Determine the [x, y] coordinate at the center of the cell enclosing the given text.  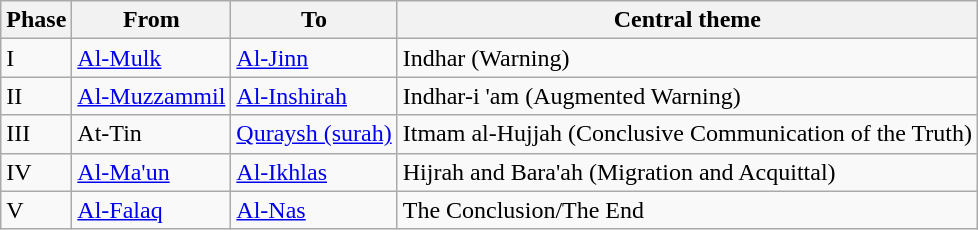
From [152, 20]
Indhar-i 'am (Augmented Warning) [687, 96]
Al-Jinn [314, 58]
Al-Ma'un [152, 172]
Phase [36, 20]
II [36, 96]
Itmam al-Hujjah (Conclusive Communication of the Truth) [687, 134]
Indhar (Warning) [687, 58]
III [36, 134]
Al-Mulk [152, 58]
I [36, 58]
At-Tin [152, 134]
Al-Inshirah [314, 96]
Al-Ikhlas [314, 172]
V [36, 210]
Al-Muzzammil [152, 96]
IV [36, 172]
To [314, 20]
Al-Nas [314, 210]
Al-Falaq [152, 210]
Central theme [687, 20]
The Conclusion/The End [687, 210]
Hijrah and Bara'ah (Migration and Acquittal) [687, 172]
Quraysh (surah) [314, 134]
